Locate the cell with the specified text and output its [X, Y] center coordinate. 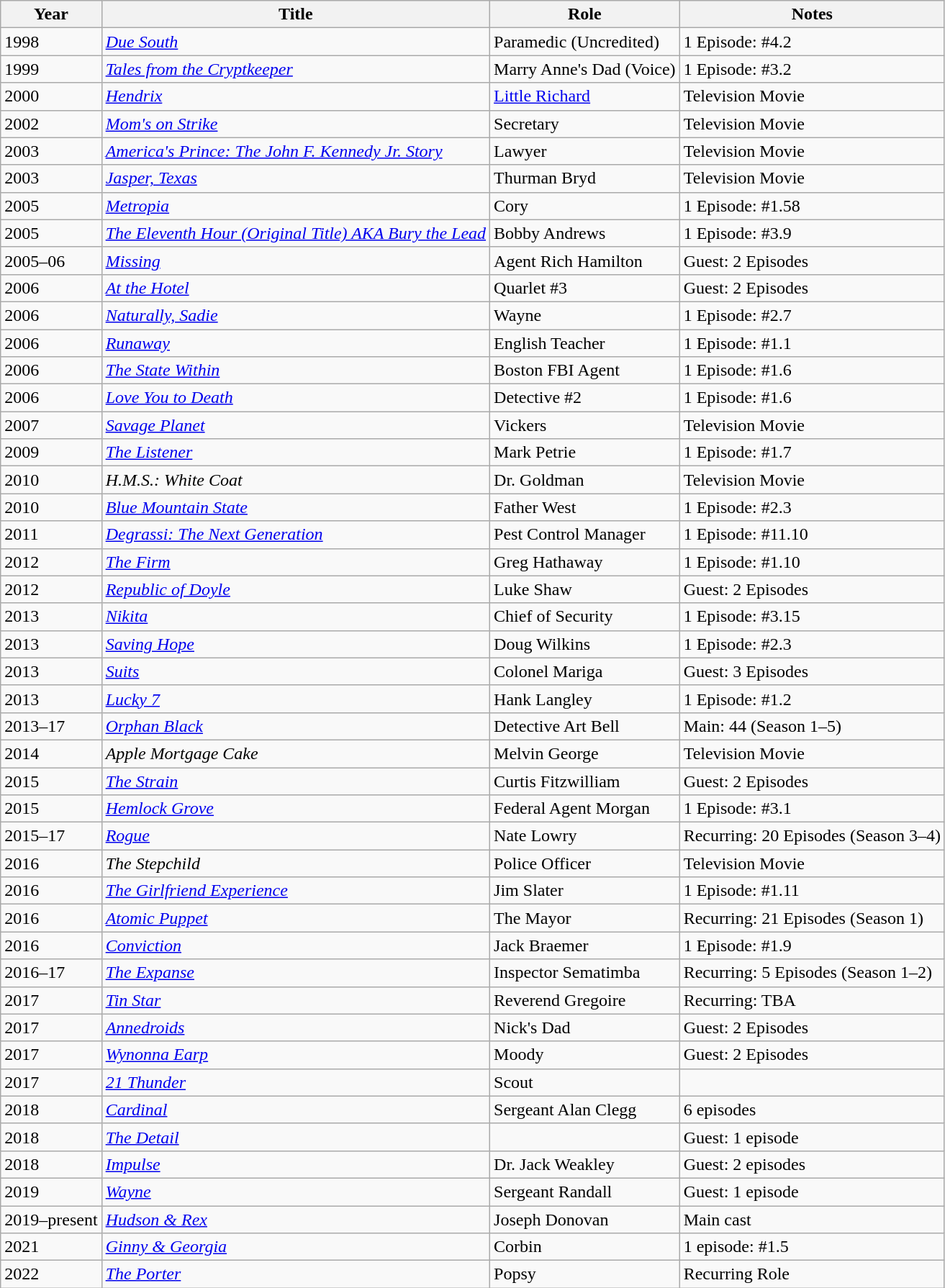
The Firm [295, 562]
2019 [51, 1192]
The Eleventh Hour (Original Title) AKA Bury the Lead [295, 233]
Sergeant Randall [585, 1192]
Joseph Donovan [585, 1220]
Runaway [295, 343]
Paramedic (Uncredited) [585, 42]
Secretary [585, 124]
Detective #2 [585, 398]
Vickers [585, 425]
Sergeant Alan Clegg [585, 1110]
Degrassi: The Next Generation [295, 535]
1999 [51, 69]
2019–present [51, 1220]
Tales from the Cryptkeeper [295, 69]
Hemlock Grove [295, 809]
Detective Art Bell [585, 726]
Recurring: TBA [812, 1000]
The State Within [295, 371]
Greg Hathaway [585, 562]
Role [585, 14]
H.M.S.: White Coat [295, 480]
Cardinal [295, 1110]
1 Episode: #1.7 [812, 453]
Hendrix [295, 96]
Impulse [295, 1164]
1 Episode: #3.15 [812, 617]
2021 [51, 1247]
Republic of Doyle [295, 589]
Title [295, 14]
2011 [51, 535]
The Strain [295, 781]
Main cast [812, 1220]
Inspector Sematimba [585, 973]
Recurring Role [812, 1274]
Corbin [585, 1247]
1 Episode: #4.2 [812, 42]
Agent Rich Hamilton [585, 260]
Little Richard [585, 96]
1 Episode: #1.10 [812, 562]
Blue Mountain State [295, 507]
Melvin George [585, 753]
1 Episode: #3.1 [812, 809]
Orphan Black [295, 726]
Rogue [295, 836]
Missing [295, 260]
21 Thunder [295, 1082]
Atomic Puppet [295, 918]
1 Episode: #1.58 [812, 206]
2009 [51, 453]
Wynonna Earp [295, 1055]
2015–17 [51, 836]
Recurring: 20 Episodes (Season 3–4) [812, 836]
The Mayor [585, 918]
2005–06 [51, 260]
Cory [585, 206]
2016–17 [51, 973]
Scout [585, 1082]
1 Episode: #2.7 [812, 315]
Mark Petrie [585, 453]
Notes [812, 14]
2000 [51, 96]
America's Prince: The John F. Kennedy Jr. Story [295, 151]
Thurman Bryd [585, 178]
Naturally, Sadie [295, 315]
Marry Anne's Dad (Voice) [585, 69]
The Expanse [295, 973]
Doug Wilkins [585, 644]
Tin Star [295, 1000]
Guest: 2 episodes [812, 1164]
Father West [585, 507]
1 Episode: #11.10 [812, 535]
Savage Planet [295, 425]
Reverend Gregoire [585, 1000]
The Detail [295, 1137]
Quarlet #3 [585, 288]
Luke Shaw [585, 589]
Nate Lowry [585, 836]
Federal Agent Morgan [585, 809]
Police Officer [585, 863]
At the Hotel [295, 288]
The Stepchild [295, 863]
1 Episode: #3.9 [812, 233]
Suits [295, 671]
Curtis Fitzwilliam [585, 781]
Year [51, 14]
1 Episode: #1.9 [812, 945]
Pest Control Manager [585, 535]
Main: 44 (Season 1–5) [812, 726]
1 Episode: #1.2 [812, 699]
Nick's Dad [585, 1028]
Bobby Andrews [585, 233]
Saving Hope [295, 644]
Hudson & Rex [295, 1220]
Recurring: 5 Episodes (Season 1–2) [812, 973]
The Porter [295, 1274]
2013–17 [51, 726]
Lawyer [585, 151]
1 Episode: #3.2 [812, 69]
Jim Slater [585, 891]
Nikita [295, 617]
Mom's on Strike [295, 124]
Annedroids [295, 1028]
Love You to Death [295, 398]
1 episode: #1.5 [812, 1247]
The Listener [295, 453]
Dr. Jack Weakley [585, 1164]
Popsy [585, 1274]
Chief of Security [585, 617]
1 Episode: #1.1 [812, 343]
Apple Mortgage Cake [295, 753]
Guest: 3 Episodes [812, 671]
2007 [51, 425]
Metropia [295, 206]
Ginny & Georgia [295, 1247]
Conviction [295, 945]
English Teacher [585, 343]
Hank Langley [585, 699]
Jack Braemer [585, 945]
Jasper, Texas [295, 178]
Due South [295, 42]
Dr. Goldman [585, 480]
Recurring: 21 Episodes (Season 1) [812, 918]
The Girlfriend Experience [295, 891]
Boston FBI Agent [585, 371]
Lucky 7 [295, 699]
2014 [51, 753]
2002 [51, 124]
6 episodes [812, 1110]
2022 [51, 1274]
Moody [585, 1055]
Colonel Mariga [585, 671]
1 Episode: #1.11 [812, 891]
1998 [51, 42]
